Determine the (X, Y) coordinate at the center of the cell enclosing the given text.  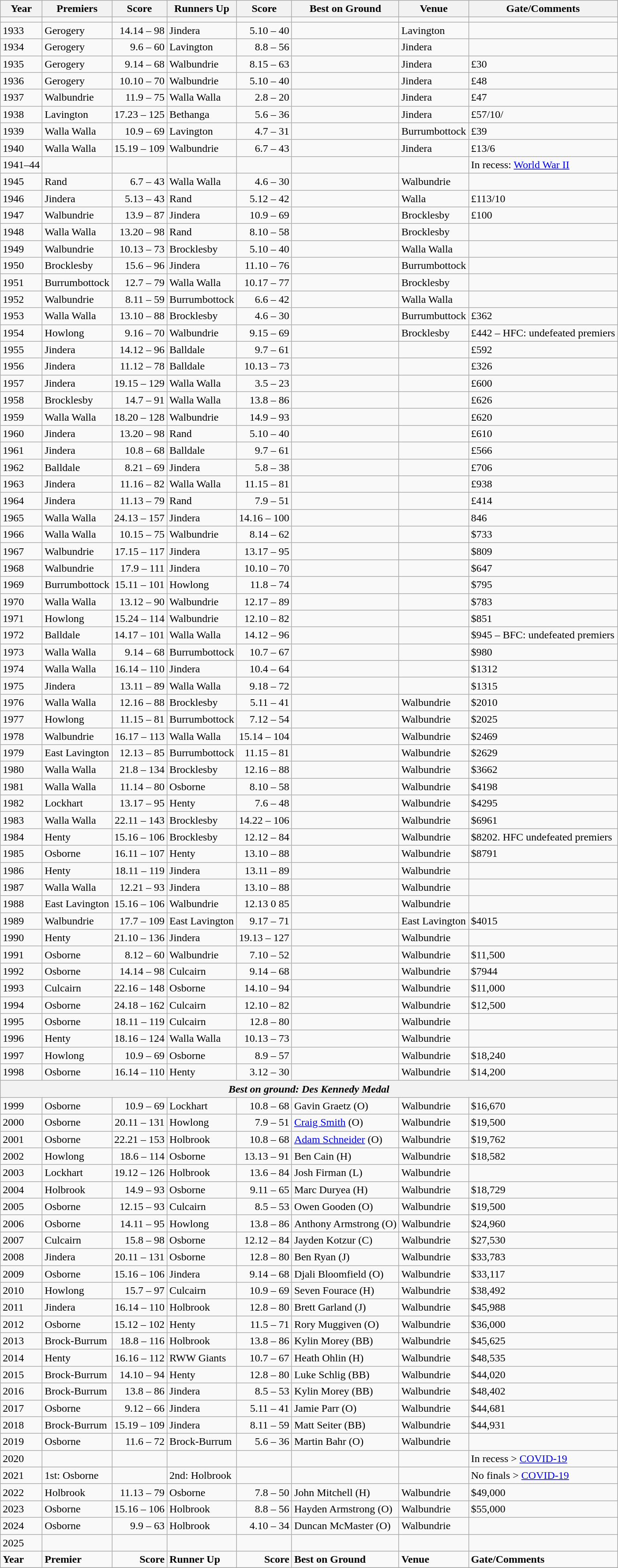
15.7 – 97 (139, 1291)
Runners Up (202, 9)
18.20 – 128 (139, 417)
1946 (21, 198)
Premiers (77, 9)
1993 (21, 988)
John Mitchell (H) (345, 1492)
1998 (21, 1072)
1965 (21, 518)
$3662 (543, 770)
1983 (21, 820)
18.6 – 114 (139, 1156)
Premier (77, 1560)
$44,681 (543, 1408)
846 (543, 518)
24.18 – 162 (139, 1005)
1974 (21, 669)
2008 (21, 1257)
$980 (543, 652)
1990 (21, 938)
In recess: World War II (543, 165)
15.14 – 104 (264, 736)
Josh Firman (L) (345, 1173)
1st: Osborne (77, 1475)
21.10 – 136 (139, 938)
$18,240 (543, 1055)
2000 (21, 1123)
9.18 – 72 (264, 686)
1989 (21, 921)
1953 (21, 316)
16.11 – 107 (139, 854)
$45,625 (543, 1341)
$33,117 (543, 1274)
$11,500 (543, 954)
1969 (21, 585)
1951 (21, 283)
$4295 (543, 803)
11.8 – 74 (264, 585)
1999 (21, 1106)
9.17 – 71 (264, 921)
1959 (21, 417)
1987 (21, 887)
1962 (21, 467)
$2025 (543, 719)
Djali Bloomfield (O) (345, 1274)
$45,988 (543, 1308)
15.6 – 96 (139, 266)
$2010 (543, 702)
1995 (21, 1022)
14.7 – 91 (139, 400)
$18,582 (543, 1156)
1972 (21, 635)
Craig Smith (O) (345, 1123)
1986 (21, 871)
11.9 – 75 (139, 98)
5.8 – 38 (264, 467)
1978 (21, 736)
2011 (21, 1308)
Rory Muggiven (O) (345, 1324)
1941–44 (21, 165)
$733 (543, 535)
Runner Up (202, 1560)
5.13 – 43 (139, 198)
12.17 – 89 (264, 602)
15.24 – 114 (139, 618)
2019 (21, 1442)
$44,931 (543, 1425)
$2469 (543, 736)
Heath Ohlin (H) (345, 1358)
1994 (21, 1005)
22.16 – 148 (139, 988)
£362 (543, 316)
12.13 – 85 (139, 753)
11.12 – 78 (139, 366)
1949 (21, 249)
1937 (21, 98)
1934 (21, 47)
$7944 (543, 971)
$19,762 (543, 1139)
2022 (21, 1492)
2004 (21, 1190)
1963 (21, 484)
9.6 – 60 (139, 47)
2021 (21, 1475)
1997 (21, 1055)
$4015 (543, 921)
£592 (543, 350)
11.16 – 82 (139, 484)
$55,000 (543, 1509)
$12,500 (543, 1005)
£39 (543, 131)
$33,783 (543, 1257)
$809 (543, 551)
£610 (543, 433)
1981 (21, 787)
£706 (543, 467)
4.10 – 34 (264, 1526)
1982 (21, 803)
18.8 – 116 (139, 1341)
14.22 – 106 (264, 820)
11.6 – 72 (139, 1442)
21.8 – 134 (139, 770)
2005 (21, 1206)
1933 (21, 30)
2013 (21, 1341)
$2629 (543, 753)
7.6 – 48 (264, 803)
2014 (21, 1358)
Martin Bahr (O) (345, 1442)
$945 – BFC: undefeated premiers (543, 635)
7.10 – 52 (264, 954)
7.8 – 50 (264, 1492)
Luke Schlig (BB) (345, 1375)
10.17 – 77 (264, 283)
3.5 – 23 (264, 383)
2003 (21, 1173)
8.14 – 62 (264, 535)
1935 (21, 64)
2017 (21, 1408)
12.21 – 93 (139, 887)
8.9 – 57 (264, 1055)
1955 (21, 350)
1947 (21, 215)
2016 (21, 1391)
9.11 – 65 (264, 1190)
3.12 – 30 (264, 1072)
9.16 – 70 (139, 333)
1970 (21, 602)
£620 (543, 417)
13.6 – 84 (264, 1173)
£13/6 (543, 148)
17.7 – 109 (139, 921)
£100 (543, 215)
17.15 – 117 (139, 551)
1936 (21, 81)
1985 (21, 854)
1973 (21, 652)
2015 (21, 1375)
1977 (21, 719)
Matt Seiter (BB) (345, 1425)
Brett Garland (J) (345, 1308)
$1315 (543, 686)
£938 (543, 484)
16.17 – 113 (139, 736)
1940 (21, 148)
Duncan McMaster (O) (345, 1526)
6.6 – 42 (264, 299)
11.10 – 76 (264, 266)
$11,000 (543, 988)
$795 (543, 585)
£414 (543, 501)
1984 (21, 837)
2007 (21, 1240)
Adam Schneider (O) (345, 1139)
$783 (543, 602)
13.12 – 90 (139, 602)
Walla (434, 198)
RWW Giants (202, 1358)
1958 (21, 400)
1938 (21, 114)
Ben Cain (H) (345, 1156)
$49,000 (543, 1492)
Marc Duryea (H) (345, 1190)
1992 (21, 971)
Owen Gooden (O) (345, 1206)
2009 (21, 1274)
1980 (21, 770)
1967 (21, 551)
$647 (543, 568)
2.8 – 20 (264, 98)
9.9 – 63 (139, 1526)
19.12 – 126 (139, 1173)
Anthony Armstrong (O) (345, 1223)
Seven Fourace (H) (345, 1291)
2001 (21, 1139)
1939 (21, 131)
£30 (543, 64)
17.23 – 125 (139, 114)
$18,729 (543, 1190)
10.15 – 75 (139, 535)
1968 (21, 568)
1952 (21, 299)
£47 (543, 98)
Jayden Kotzur (C) (345, 1240)
1971 (21, 618)
£57/10/ (543, 114)
In recess > COVID-19 (543, 1459)
10.4 – 64 (264, 669)
Gavin Graetz (O) (345, 1106)
8.12 – 60 (139, 954)
No finals > COVID-19 (543, 1475)
$36,000 (543, 1324)
8.21 – 69 (139, 467)
2nd: Holbrook (202, 1475)
24.13 – 157 (139, 518)
£566 (543, 450)
15.11 – 101 (139, 585)
1975 (21, 686)
14.11 – 95 (139, 1223)
$1312 (543, 669)
Burrumbuttock (434, 316)
22.11 – 143 (139, 820)
1964 (21, 501)
$14,200 (543, 1072)
2002 (21, 1156)
$44,020 (543, 1375)
$851 (543, 618)
14.16 – 100 (264, 518)
15.12 – 102 (139, 1324)
2010 (21, 1291)
1991 (21, 954)
1948 (21, 232)
1979 (21, 753)
4.7 – 31 (264, 131)
11.14 – 80 (139, 787)
22.21 – 153 (139, 1139)
1957 (21, 383)
$48,535 (543, 1358)
$16,670 (543, 1106)
Best on ground: Des Kennedy Medal (309, 1089)
$38,492 (543, 1291)
Hayden Armstrong (O) (345, 1509)
2012 (21, 1324)
2023 (21, 1509)
9.12 – 66 (139, 1408)
£600 (543, 383)
5.12 – 42 (264, 198)
17.9 – 111 (139, 568)
9.15 – 69 (264, 333)
1966 (21, 535)
2006 (21, 1223)
$8202. HFC undefeated premiers (543, 837)
£626 (543, 400)
1996 (21, 1039)
2024 (21, 1526)
12.13 0 85 (264, 904)
$24,960 (543, 1223)
8.15 – 63 (264, 64)
$4198 (543, 787)
13.13 – 91 (264, 1156)
Ben Ryan (J) (345, 1257)
7.12 – 54 (264, 719)
Jamie Parr (O) (345, 1408)
2018 (21, 1425)
2025 (21, 1543)
£442 – HFC: undefeated premiers (543, 333)
2020 (21, 1459)
1956 (21, 366)
1960 (21, 433)
1945 (21, 181)
$48,402 (543, 1391)
12.7 – 79 (139, 283)
14.17 – 101 (139, 635)
1961 (21, 450)
£48 (543, 81)
15.8 – 98 (139, 1240)
£326 (543, 366)
19.13 – 127 (264, 938)
Bethanga (202, 114)
1954 (21, 333)
11.5 – 71 (264, 1324)
13.9 – 87 (139, 215)
1988 (21, 904)
16.16 – 112 (139, 1358)
$8791 (543, 854)
1976 (21, 702)
$27,530 (543, 1240)
12.15 – 93 (139, 1206)
£113/10 (543, 198)
18.16 – 124 (139, 1039)
1950 (21, 266)
19.15 – 129 (139, 383)
$6961 (543, 820)
